Search for the cell housing the specified text and yield its (X, Y) center coordinate. 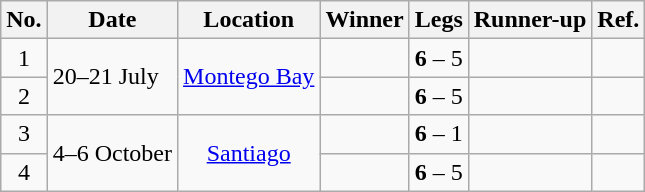
Ref. (618, 20)
No. (24, 20)
1 (24, 58)
Winner (364, 20)
Date (112, 20)
6 – 1 (438, 134)
Location (249, 20)
Runner-up (530, 20)
Santiago (249, 153)
4 (24, 172)
Montego Bay (249, 77)
2 (24, 96)
3 (24, 134)
4–6 October (112, 153)
20–21 July (112, 77)
Legs (438, 20)
